Pinpoint the cell where the given text exists, returning its (X, Y) midpoint coordinate. 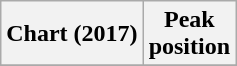
Peakposition (189, 34)
Chart (2017) (72, 34)
